Provide the [X, Y] coordinate of the cell's center where the given text is located.  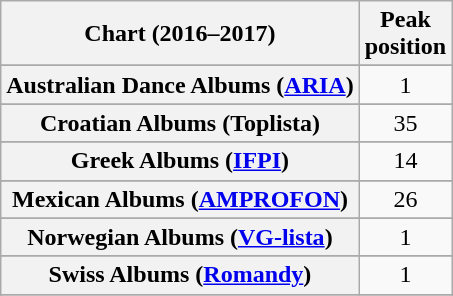
Chart (2016–2017) [180, 34]
Peakposition [405, 34]
14 [405, 161]
Greek Albums (IFPI) [180, 161]
Croatian Albums (Toplista) [180, 123]
26 [405, 199]
Australian Dance Albums (ARIA) [180, 85]
Mexican Albums (AMPROFON) [180, 199]
Norwegian Albums (VG-lista) [180, 237]
Swiss Albums (Romandy) [180, 275]
35 [405, 123]
